Find where the given text appears and provide that cell's center as (X, Y) coordinate. 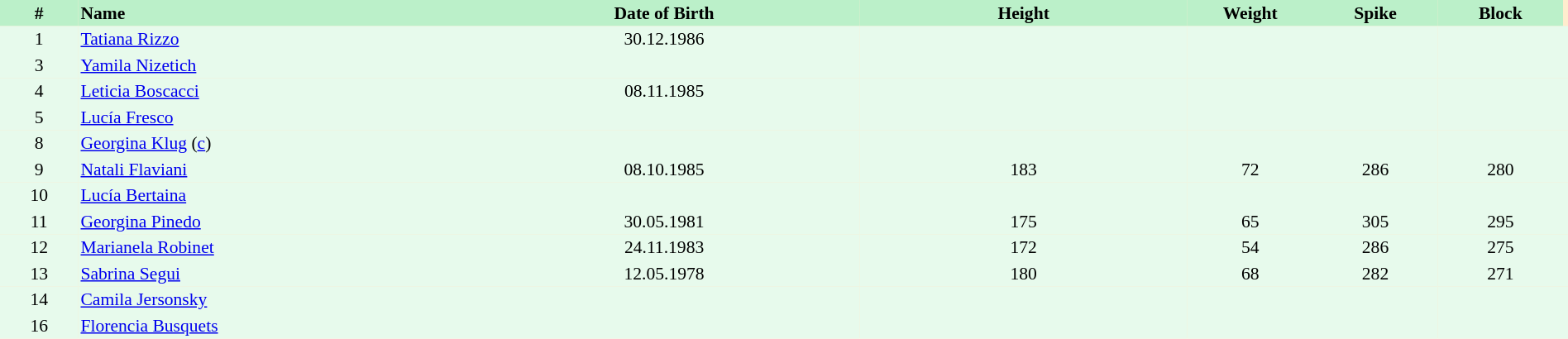
Weight (1250, 13)
Georgina Pinedo (273, 222)
Block (1500, 13)
Sabrina Segui (273, 274)
14 (39, 299)
305 (1374, 222)
30.05.1981 (664, 222)
Yamila Nizetich (273, 65)
72 (1250, 169)
65 (1250, 222)
175 (1024, 222)
271 (1500, 274)
12 (39, 248)
172 (1024, 248)
24.11.1983 (664, 248)
11 (39, 222)
Georgina Klug (c) (273, 144)
68 (1250, 274)
30.12.1986 (664, 40)
Camila Jersonsky (273, 299)
# (39, 13)
Name (273, 13)
8 (39, 144)
Florencia Busquets (273, 326)
08.10.1985 (664, 169)
Lucía Bertaina (273, 195)
54 (1250, 248)
Marianela Robinet (273, 248)
13 (39, 274)
3 (39, 65)
1 (39, 40)
295 (1500, 222)
282 (1374, 274)
180 (1024, 274)
183 (1024, 169)
4 (39, 91)
Leticia Boscacci (273, 91)
16 (39, 326)
Lucía Fresco (273, 117)
280 (1500, 169)
Height (1024, 13)
08.11.1985 (664, 91)
9 (39, 169)
Date of Birth (664, 13)
Spike (1374, 13)
5 (39, 117)
12.05.1978 (664, 274)
10 (39, 195)
Natali Flaviani (273, 169)
275 (1500, 248)
Tatiana Rizzo (273, 40)
